Determine the [X, Y] coordinate at the center of the cell enclosing the given text.  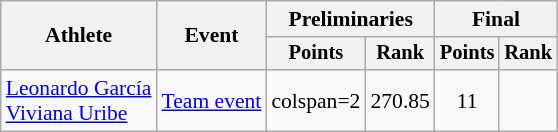
Event [212, 36]
270.85 [400, 100]
Athlete [79, 36]
colspan=2 [316, 100]
Preliminaries [350, 19]
Final [496, 19]
Leonardo GarcíaViviana Uribe [79, 100]
Team event [212, 100]
11 [467, 100]
